Detect which cell encompasses the target text, then output its [x, y] center coordinate. 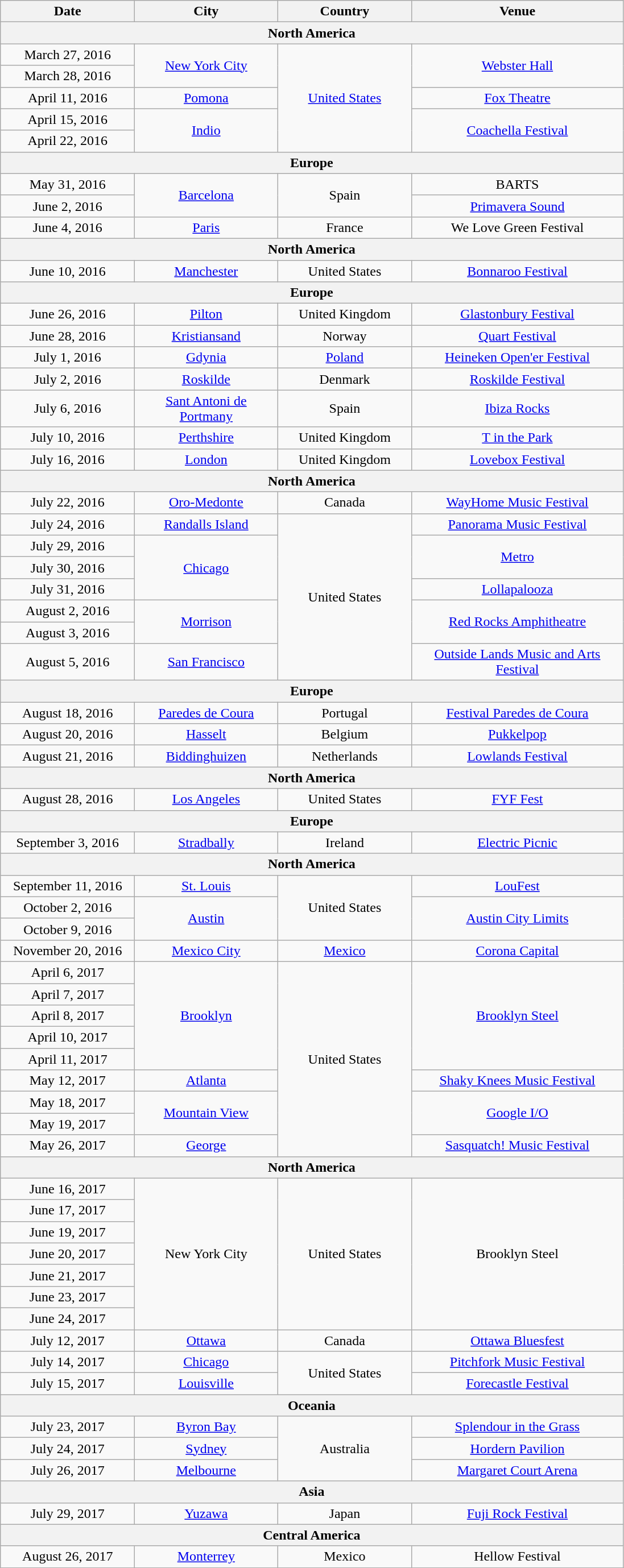
Poland [345, 358]
April 7, 2017 [68, 994]
July 15, 2017 [68, 1384]
October 2, 2016 [68, 907]
March 28, 2016 [68, 76]
Oro-Medonte [206, 503]
June 23, 2017 [68, 1297]
Biddinghuizen [206, 756]
LouFest [518, 886]
Lovebox Festival [518, 459]
Coachella Festival [518, 130]
Date [68, 11]
June 21, 2017 [68, 1275]
May 18, 2017 [68, 1102]
Sant Antoni de Portmany [206, 408]
Fuji Rock Festival [518, 1513]
Margaret Court Arena [518, 1470]
Los Angeles [206, 799]
Paredes de Coura [206, 713]
Melbourne [206, 1470]
Glastonbury Festival [518, 314]
Venue [518, 11]
Randalls Island [206, 524]
We Love Green Festival [518, 227]
August 18, 2016 [68, 713]
Heineken Open'er Festival [518, 358]
Japan [345, 1513]
July 24, 2016 [68, 524]
BARTS [518, 184]
St. Louis [206, 886]
July 10, 2016 [68, 438]
June 20, 2017 [68, 1254]
June 4, 2016 [68, 227]
July 29, 2016 [68, 546]
July 14, 2017 [68, 1362]
May 19, 2017 [68, 1124]
Panorama Music Festival [518, 524]
Lollapalooza [518, 589]
Australia [345, 1449]
Ottawa [206, 1340]
Electric Picnic [518, 843]
July 12, 2017 [68, 1340]
Webster Hall [518, 65]
WayHome Music Festival [518, 503]
July 26, 2017 [68, 1470]
July 29, 2017 [68, 1513]
Outside Lands Music and Arts Festival [518, 662]
August 20, 2016 [68, 735]
Pukkelpop [518, 735]
October 9, 2016 [68, 929]
June 28, 2016 [68, 336]
March 27, 2016 [68, 55]
Gdynia [206, 358]
May 26, 2017 [68, 1146]
Sasquatch! Music Festival [518, 1146]
Hasselt [206, 735]
George [206, 1146]
September 11, 2016 [68, 886]
Fox Theatre [518, 98]
FYF Fest [518, 799]
Lowlands Festival [518, 756]
Oceania [312, 1405]
April 6, 2017 [68, 972]
August 5, 2016 [68, 662]
Red Rocks Amphitheatre [518, 621]
July 30, 2016 [68, 567]
Morrison [206, 621]
July 6, 2016 [68, 408]
April 15, 2016 [68, 119]
Quart Festival [518, 336]
Primavera Sound [518, 206]
July 24, 2017 [68, 1449]
August 3, 2016 [68, 633]
Austin [206, 918]
Portugal [345, 713]
April 11, 2016 [68, 98]
July 16, 2016 [68, 459]
Pitchfork Music Festival [518, 1362]
June 19, 2017 [68, 1232]
June 26, 2016 [68, 314]
June 2, 2016 [68, 206]
July 1, 2016 [68, 358]
May 12, 2017 [68, 1081]
Mountain View [206, 1113]
April 10, 2017 [68, 1038]
Denmark [345, 379]
August 28, 2016 [68, 799]
Google I/O [518, 1113]
Splendour in the Grass [518, 1427]
Brooklyn [206, 1015]
Mexico City [206, 951]
Corona Capital [518, 951]
Louisville [206, 1384]
Ottawa Bluesfest [518, 1340]
April 11, 2017 [68, 1059]
Perthshire [206, 438]
June 10, 2016 [68, 271]
Ireland [345, 843]
Indio [206, 130]
June 16, 2017 [68, 1189]
Hordern Pavilion [518, 1449]
Stradbally [206, 843]
Hellow Festival [518, 1557]
Ibiza Rocks [518, 408]
Bonnaroo Festival [518, 271]
November 20, 2016 [68, 951]
Asia [312, 1492]
June 17, 2017 [68, 1210]
Paris [206, 227]
Norway [345, 336]
Kristiansand [206, 336]
July 23, 2017 [68, 1427]
Monterrey [206, 1557]
May 31, 2016 [68, 184]
August 26, 2017 [68, 1557]
September 3, 2016 [68, 843]
Central America [312, 1535]
Pilton [206, 314]
Barcelona [206, 195]
July 2, 2016 [68, 379]
London [206, 459]
San Francisco [206, 662]
City [206, 11]
Pomona [206, 98]
Yuzawa [206, 1513]
Sydney [206, 1449]
July 22, 2016 [68, 503]
T in the Park [518, 438]
August 21, 2016 [68, 756]
Byron Bay [206, 1427]
Roskilde Festival [518, 379]
Austin City Limits [518, 918]
Metro [518, 557]
April 22, 2016 [68, 141]
Shaky Knees Music Festival [518, 1081]
Forecastle Festival [518, 1384]
Atlanta [206, 1081]
Manchester [206, 271]
Belgium [345, 735]
April 8, 2017 [68, 1016]
Festival Paredes de Coura [518, 713]
June 24, 2017 [68, 1318]
August 2, 2016 [68, 611]
July 31, 2016 [68, 589]
Roskilde [206, 379]
France [345, 227]
Country [345, 11]
Netherlands [345, 756]
